Search for the cell housing the specified text and yield its [X, Y] center coordinate. 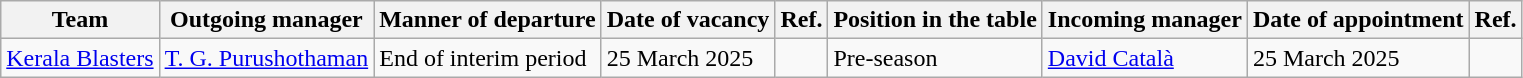
Date of appointment [1358, 20]
Date of vacancy [688, 20]
David Català [1144, 58]
Kerala Blasters [80, 58]
Position in the table [935, 20]
Pre-season [935, 58]
Manner of departure [488, 20]
Team [80, 20]
T. G. Purushothaman [266, 58]
End of interim period [488, 58]
Incoming manager [1144, 20]
Outgoing manager [266, 20]
